Return the [x, y] coordinate for the center point of the cell that contains the specified text.  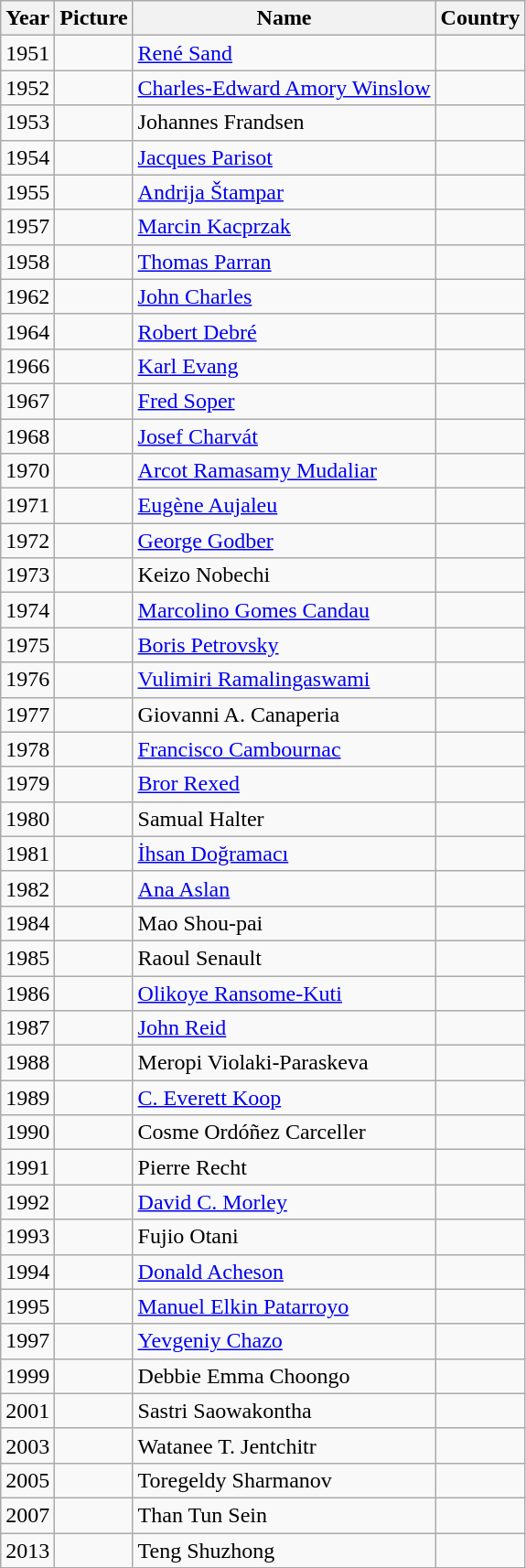
1953 [27, 123]
Fujio Otani [284, 1237]
Samual Halter [284, 819]
1974 [27, 610]
1989 [27, 1098]
Josef Charvát [284, 436]
1986 [27, 993]
Manuel Elkin Patarroyo [284, 1306]
1970 [27, 471]
1962 [27, 296]
1977 [27, 714]
Bror Rexed [284, 784]
Pierre Recht [284, 1167]
Jacques Parisot [284, 157]
Andrija Štampar [284, 192]
1954 [27, 157]
1957 [27, 227]
1972 [27, 541]
C. Everett Koop [284, 1098]
Johannes Frandsen [284, 123]
Teng Shuzhong [284, 1551]
Debbie Emma Choongo [284, 1376]
1990 [27, 1133]
1971 [27, 506]
Giovanni A. Canaperia [284, 714]
2013 [27, 1551]
1968 [27, 436]
Francisco Cambournac [284, 749]
1994 [27, 1272]
Sastri Saowakontha [284, 1411]
Charles-Edward Amory Winslow [284, 88]
1982 [27, 888]
1966 [27, 366]
1995 [27, 1306]
2003 [27, 1445]
Yevgeniy Chazo [284, 1341]
1967 [27, 401]
1951 [27, 53]
1985 [27, 958]
1976 [27, 680]
Year [27, 18]
Country [480, 18]
Picture [93, 18]
1999 [27, 1376]
1958 [27, 262]
1973 [27, 575]
Toregeldy Sharmanov [284, 1480]
Name [284, 18]
1992 [27, 1202]
1988 [27, 1063]
1981 [27, 854]
John Reid [284, 1028]
Arcot Ramasamy Mudaliar [284, 471]
Keizo Nobechi [284, 575]
1984 [27, 923]
1997 [27, 1341]
2001 [27, 1411]
Vulimiri Ramalingaswami [284, 680]
1955 [27, 192]
Cosme Ordóñez Carceller [284, 1133]
1979 [27, 784]
Donald Acheson [284, 1272]
Robert Debré [284, 331]
Mao Shou-pai [284, 923]
İhsan Doğramacı [284, 854]
1980 [27, 819]
1964 [27, 331]
Than Tun Sein [284, 1515]
Thomas Parran [284, 262]
René Sand [284, 53]
2007 [27, 1515]
Fred Soper [284, 401]
Meropi Violaki-Paraskeva [284, 1063]
David C. Morley [284, 1202]
Marcolino Gomes Candau [284, 610]
John Charles [284, 296]
1952 [27, 88]
2005 [27, 1480]
Eugène Aujaleu [284, 506]
1975 [27, 645]
Olikoye Ransome-Kuti [284, 993]
1993 [27, 1237]
Marcin Kacprzak [284, 227]
Boris Petrovsky [284, 645]
Watanee T. Jentchitr [284, 1445]
Karl Evang [284, 366]
George Godber [284, 541]
Ana Aslan [284, 888]
1987 [27, 1028]
1978 [27, 749]
1991 [27, 1167]
Raoul Senault [284, 958]
